Identify which cell holds the provided text, then report its (x, y) central coordinate. 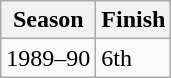
Season (48, 20)
1989–90 (48, 58)
6th (134, 58)
Finish (134, 20)
